Extract the (X, Y) coordinate from the center of the cell holding the provided text.  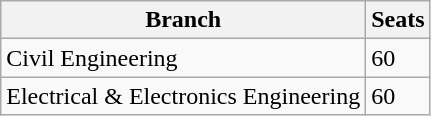
Seats (398, 20)
Civil Engineering (184, 58)
Electrical & Electronics Engineering (184, 96)
Branch (184, 20)
